Provide the (X, Y) coordinate of the cell's center where the given text is located.  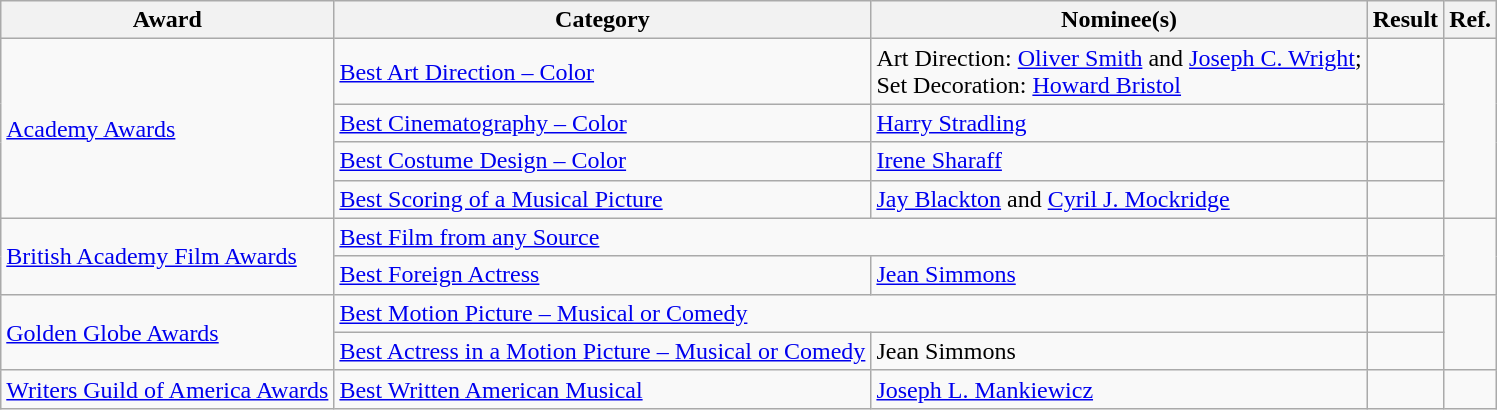
Best Written American Musical (602, 389)
Art Direction: Oliver Smith and Joseph C. Wright; Set Decoration: Howard Bristol (1119, 72)
Award (168, 20)
Best Foreign Actress (602, 275)
Best Film from any Source (850, 237)
Best Costume Design – Color (602, 161)
Ref. (1470, 20)
Best Scoring of a Musical Picture (602, 199)
Jay Blackton and Cyril J. Mockridge (1119, 199)
Irene Sharaff (1119, 161)
Category (602, 20)
Best Art Direction – Color (602, 72)
Writers Guild of America Awards (168, 389)
Best Cinematography – Color (602, 123)
Joseph L. Mankiewicz (1119, 389)
Nominee(s) (1119, 20)
Harry Stradling (1119, 123)
Best Motion Picture – Musical or Comedy (850, 313)
Academy Awards (168, 128)
Best Actress in a Motion Picture – Musical or Comedy (602, 351)
Result (1405, 20)
British Academy Film Awards (168, 256)
Golden Globe Awards (168, 332)
